Determine the (X, Y) coordinate at the center of the cell enclosing the given text.  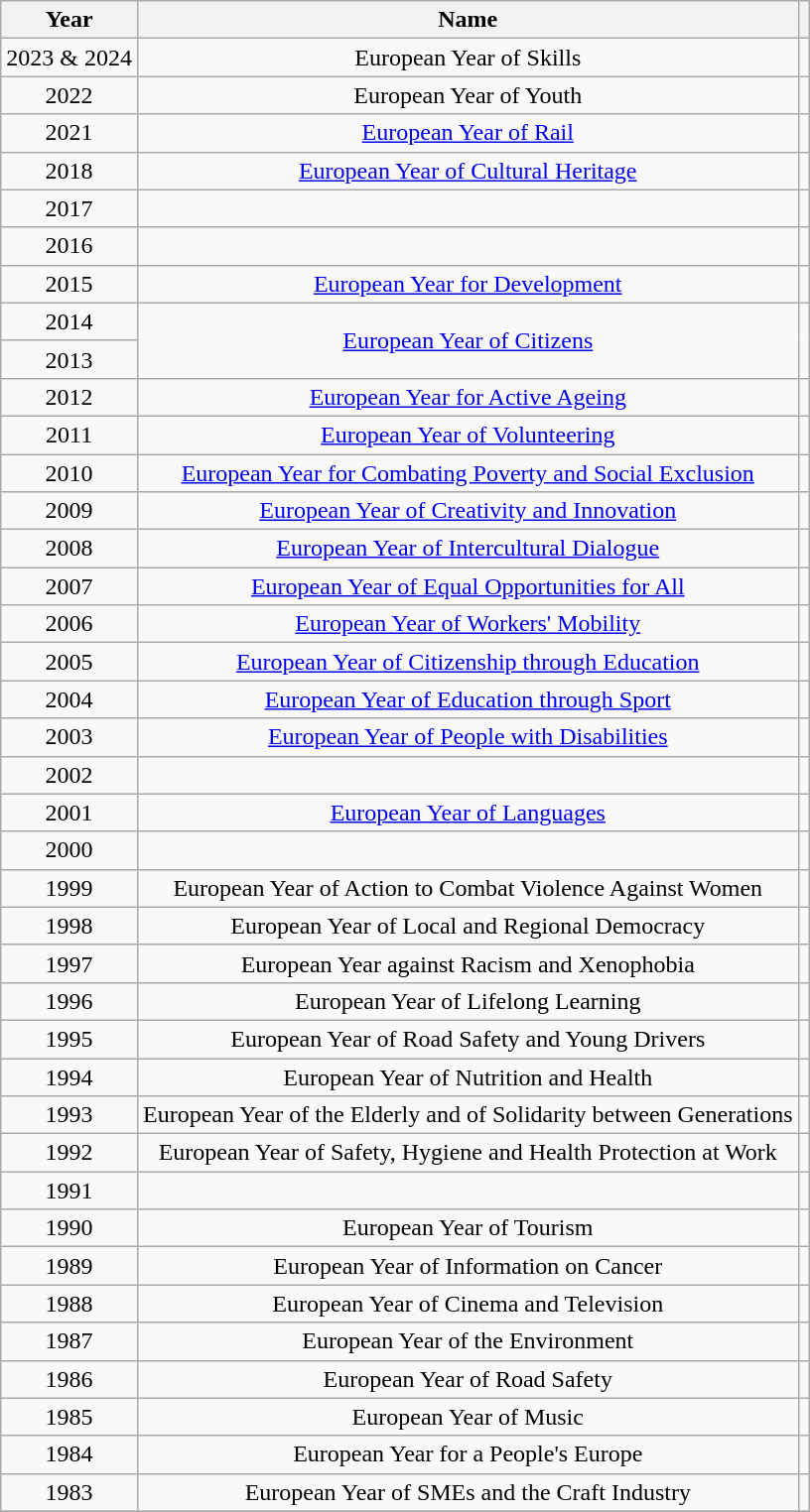
European Year of Languages (468, 813)
European Year of the Elderly and of Solidarity between Generations (468, 1115)
European Year of the Environment (468, 1341)
European Year of Music (468, 1417)
2015 (69, 284)
1991 (69, 1191)
2003 (69, 737)
European Year of Creativity and Innovation (468, 511)
2012 (69, 397)
European Year for Development (468, 284)
European Year of Information on Cancer (468, 1266)
1988 (69, 1304)
Year (69, 20)
2008 (69, 549)
2009 (69, 511)
European Year of Action to Combat Violence Against Women (468, 888)
2010 (69, 473)
European Year of Volunteering (468, 435)
2006 (69, 624)
2021 (69, 133)
European Year of Skills (468, 58)
1984 (69, 1454)
2023 & 2024 (69, 58)
European Year of Cultural Heritage (468, 171)
European Year of Road Safety and Young Drivers (468, 1039)
2013 (69, 359)
European Year of Road Safety (468, 1379)
European Year of Local and Regional Democracy (468, 926)
European Year of Youth (468, 95)
European Year of Tourism (468, 1228)
1994 (69, 1076)
2004 (69, 699)
1985 (69, 1417)
European Year for Combating Poverty and Social Exclusion (468, 473)
2001 (69, 813)
European Year for Active Ageing (468, 397)
Name (468, 20)
2011 (69, 435)
European Year of Safety, Hygiene and Health Protection at Work (468, 1153)
1999 (69, 888)
1990 (69, 1228)
European Year of Equal Opportunities for All (468, 586)
European Year for a People's Europe (468, 1454)
1989 (69, 1266)
European Year of Cinema and Television (468, 1304)
European Year of Intercultural Dialogue (468, 549)
1983 (69, 1492)
1996 (69, 1001)
2022 (69, 95)
2018 (69, 171)
1997 (69, 963)
European Year of People with Disabilities (468, 737)
2016 (69, 246)
European Year against Racism and Xenophobia (468, 963)
European Year of Lifelong Learning (468, 1001)
1986 (69, 1379)
1993 (69, 1115)
1998 (69, 926)
European Year of Education through Sport (468, 699)
2002 (69, 775)
European Year of Nutrition and Health (468, 1076)
European Year of Citizens (468, 340)
European Year of Workers' Mobility (468, 624)
2005 (69, 662)
1987 (69, 1341)
1992 (69, 1153)
1995 (69, 1039)
European Year of Rail (468, 133)
2014 (69, 321)
European Year of Citizenship through Education (468, 662)
European Year of SMEs and the Craft Industry (468, 1492)
2000 (69, 850)
2017 (69, 208)
2007 (69, 586)
